Extract the [X, Y] coordinate from the center of the cell holding the provided text.  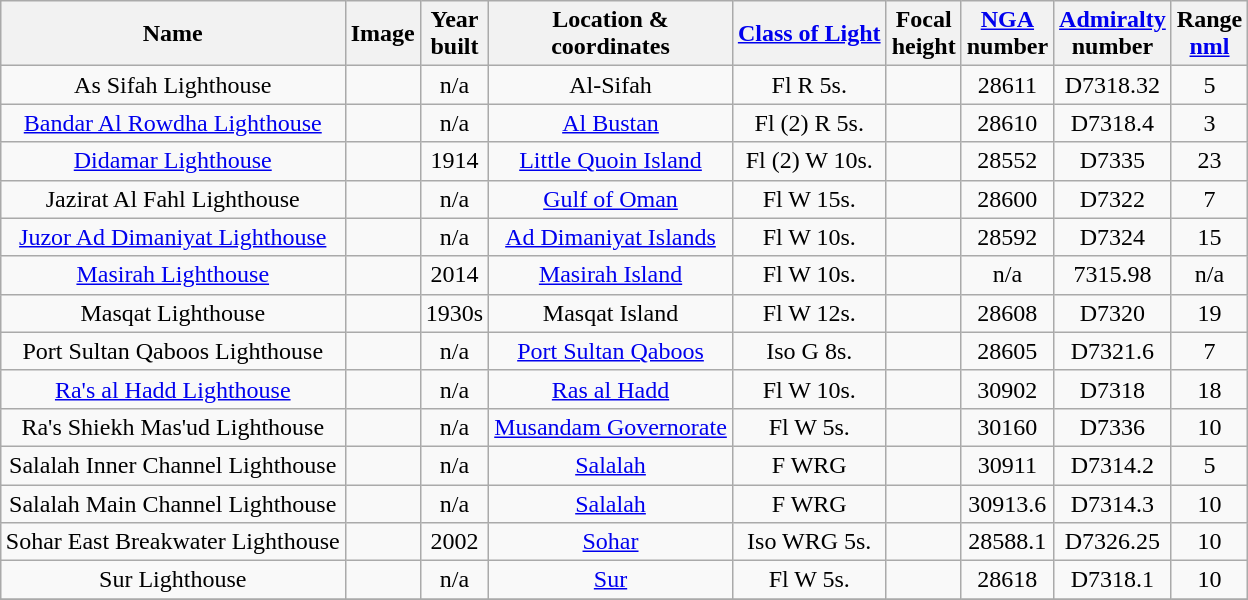
Musandam Governorate [611, 427]
Iso WRG 5s. [809, 542]
D7322 [1113, 199]
18 [1209, 389]
15 [1209, 237]
2002 [454, 542]
D7318.4 [1113, 123]
28592 [1007, 237]
30911 [1007, 465]
Name [172, 34]
30913.6 [1007, 503]
19 [1209, 313]
2014 [454, 275]
Sohar East Breakwater Lighthouse [172, 542]
Bandar Al Rowdha Lighthouse [172, 123]
Sohar [611, 542]
1930s [454, 313]
D7314.3 [1113, 503]
Didamar Lighthouse [172, 161]
Masirah Lighthouse [172, 275]
Ra's al Hadd Lighthouse [172, 389]
Port Sultan Qaboos Lighthouse [172, 351]
D7326.25 [1113, 542]
28588.1 [1007, 542]
28605 [1007, 351]
Sur [611, 580]
28611 [1007, 85]
7315.98 [1113, 275]
28608 [1007, 313]
Fl (2) R 5s. [809, 123]
Rangenml [1209, 34]
D7336 [1113, 427]
28610 [1007, 123]
Class of Light [809, 34]
Ras al Hadd [611, 389]
D7321.6 [1113, 351]
28600 [1007, 199]
Salalah Main Channel Lighthouse [172, 503]
D7318.1 [1113, 580]
Masirah Island [611, 275]
Jazirat Al Fahl Lighthouse [172, 199]
Sur Lighthouse [172, 580]
28618 [1007, 580]
D7314.2 [1113, 465]
Location & coordinates [611, 34]
Fl (2) W 10s. [809, 161]
Fl W 15s. [809, 199]
Al Bustan [611, 123]
Ad Dimaniyat Islands [611, 237]
Al-Sifah [611, 85]
Iso G 8s. [809, 351]
Gulf of Oman [611, 199]
30902 [1007, 389]
Fl R 5s. [809, 85]
Port Sultan Qaboos [611, 351]
Juzor Ad Dimaniyat Lighthouse [172, 237]
Salalah Inner Channel Lighthouse [172, 465]
D7318 [1113, 389]
Little Quoin Island [611, 161]
3 [1209, 123]
D7318.32 [1113, 85]
D7335 [1113, 161]
Ra's Shiekh Mas'ud Lighthouse [172, 427]
As Sifah Lighthouse [172, 85]
Masqat Island [611, 313]
D7324 [1113, 237]
30160 [1007, 427]
Masqat Lighthouse [172, 313]
23 [1209, 161]
28552 [1007, 161]
Fl W 12s. [809, 313]
Admiraltynumber [1113, 34]
Yearbuilt [454, 34]
Focalheight [924, 34]
1914 [454, 161]
D7320 [1113, 313]
Image [382, 34]
NGAnumber [1007, 34]
